Return the (X, Y) coordinate for the center point of the cell that contains the specified text.  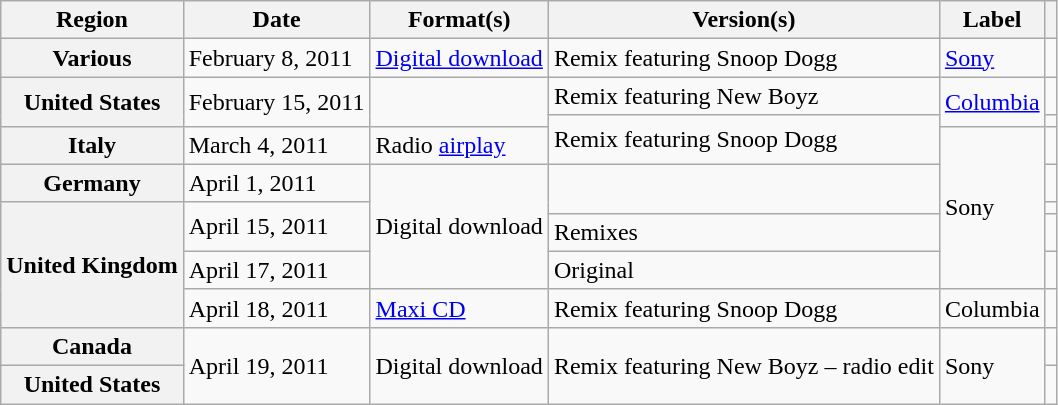
April 19, 2011 (276, 365)
Germany (92, 183)
Italy (92, 145)
Version(s) (744, 20)
April 1, 2011 (276, 183)
February 8, 2011 (276, 58)
April 17, 2011 (276, 270)
Maxi CD (459, 308)
March 4, 2011 (276, 145)
Remix featuring New Boyz – radio edit (744, 365)
Region (92, 20)
Label (992, 20)
Remix featuring New Boyz (744, 96)
Format(s) (459, 20)
Various (92, 58)
United Kingdom (92, 264)
Original (744, 270)
Canada (92, 346)
Radio airplay (459, 145)
February 15, 2011 (276, 102)
April 18, 2011 (276, 308)
Date (276, 20)
Remixes (744, 232)
April 15, 2011 (276, 226)
